From the cell containing the given text, extract its center point as (X, Y) coordinate. 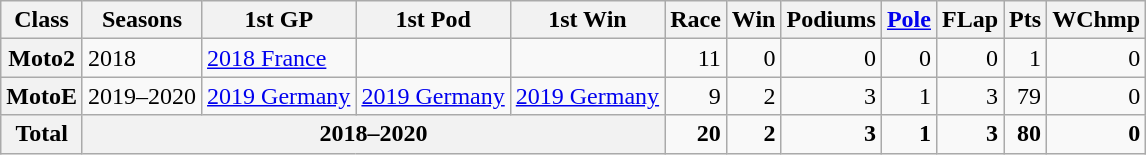
Class (42, 20)
Pts (1026, 20)
Pole (908, 20)
FLap (970, 20)
MotoE (42, 96)
Podiums (831, 20)
2018–2020 (373, 134)
1st GP (279, 20)
1st Win (587, 20)
Race (696, 20)
9 (696, 96)
Total (42, 134)
Moto2 (42, 58)
2019–2020 (142, 96)
1st Pod (433, 20)
11 (696, 58)
WChmp (1096, 20)
Win (754, 20)
Seasons (142, 20)
2018 (142, 58)
20 (696, 134)
2018 France (279, 58)
80 (1026, 134)
79 (1026, 96)
